Detect which cell encompasses the target text, then output its (x, y) center coordinate. 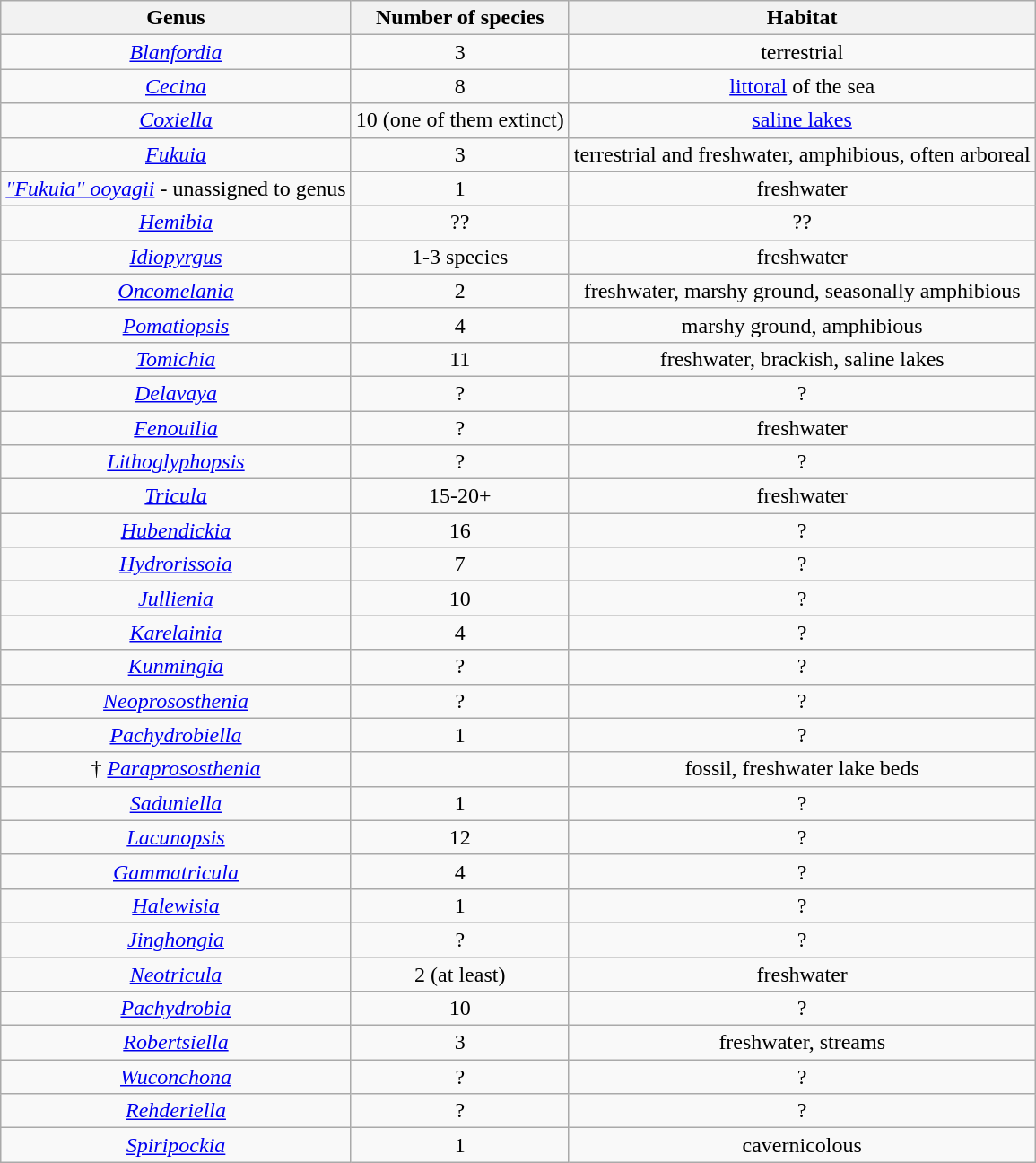
Robertsiella (176, 1043)
Idiopyrgus (176, 257)
2 (at least) (459, 974)
Pomatiopsis (176, 325)
11 (459, 359)
Coxiella (176, 120)
Halewisia (176, 905)
terrestrial (802, 52)
terrestrial and freshwater, amphibious, often arboreal (802, 154)
Gammatricula (176, 871)
Genus (176, 18)
marshy ground, amphibious (802, 325)
Tomichia (176, 359)
† Paraprososthenia (176, 769)
freshwater, streams (802, 1043)
Jullienia (176, 599)
Karelainia (176, 633)
Pachydrobiella (176, 735)
1-3 species (459, 257)
fossil, freshwater lake beds (802, 769)
Pachydrobia (176, 1009)
Number of species (459, 18)
7 (459, 564)
Lithoglyphopsis (176, 462)
Kunmingia (176, 667)
Cecina (176, 86)
freshwater, marshy ground, seasonally amphibious (802, 291)
Hydrorissoia (176, 564)
Blanfordia (176, 52)
Rehderiella (176, 1111)
10 (one of them extinct) (459, 120)
Oncomelania (176, 291)
Saduniella (176, 803)
15-20+ (459, 496)
cavernicolous (802, 1145)
2 (459, 291)
Fukuia (176, 154)
Neoprososthenia (176, 701)
Tricula (176, 496)
8 (459, 86)
"Fukuia" ooyagii - unassigned to genus (176, 188)
littoral of the sea (802, 86)
freshwater, brackish, saline lakes (802, 359)
Jinghongia (176, 940)
Wuconchona (176, 1077)
Hemibia (176, 223)
Spiripockia (176, 1145)
Delavaya (176, 393)
12 (459, 837)
Fenouilia (176, 428)
Hubendickia (176, 530)
Lacunopsis (176, 837)
saline lakes (802, 120)
16 (459, 530)
Neotricula (176, 974)
Habitat (802, 18)
